Scan for the cell matching the given text and deliver its [x, y] coordinate at center. 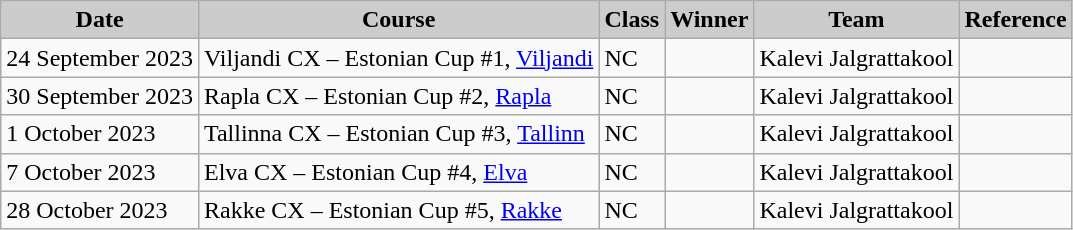
Tallinna CX – Estonian Cup #3, Tallinn [398, 134]
Class [632, 20]
1 October 2023 [100, 134]
Viljandi CX – Estonian Cup #1, Viljandi [398, 58]
Rapla CX – Estonian Cup #2, Rapla [398, 96]
Winner [710, 20]
28 October 2023 [100, 210]
Reference [1016, 20]
Team [856, 20]
Course [398, 20]
7 October 2023 [100, 172]
24 September 2023 [100, 58]
Rakke CX – Estonian Cup #5, Rakke [398, 210]
30 September 2023 [100, 96]
Elva CX – Estonian Cup #4, Elva [398, 172]
Date [100, 20]
